Detect which cell encompasses the target text, then output its [X, Y] center coordinate. 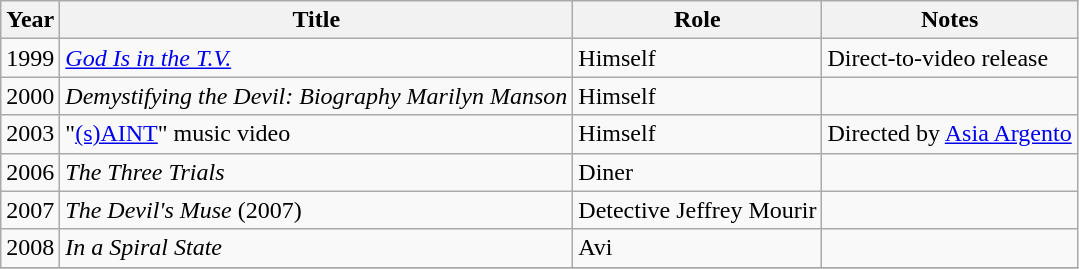
Notes [950, 20]
Year [30, 20]
God Is in the T.V. [316, 58]
Diner [698, 172]
Directed by Asia Argento [950, 134]
Role [698, 20]
1999 [30, 58]
2008 [30, 248]
Direct-to-video release [950, 58]
"(s)AINT" music video [316, 134]
2000 [30, 96]
The Three Trials [316, 172]
2007 [30, 210]
Avi [698, 248]
2006 [30, 172]
Detective Jeffrey Mourir [698, 210]
In a Spiral State [316, 248]
2003 [30, 134]
Demystifying the Devil: Biography Marilyn Manson [316, 96]
Title [316, 20]
The Devil's Muse (2007) [316, 210]
